Pinpoint the cell where the given text exists, returning its (X, Y) midpoint coordinate. 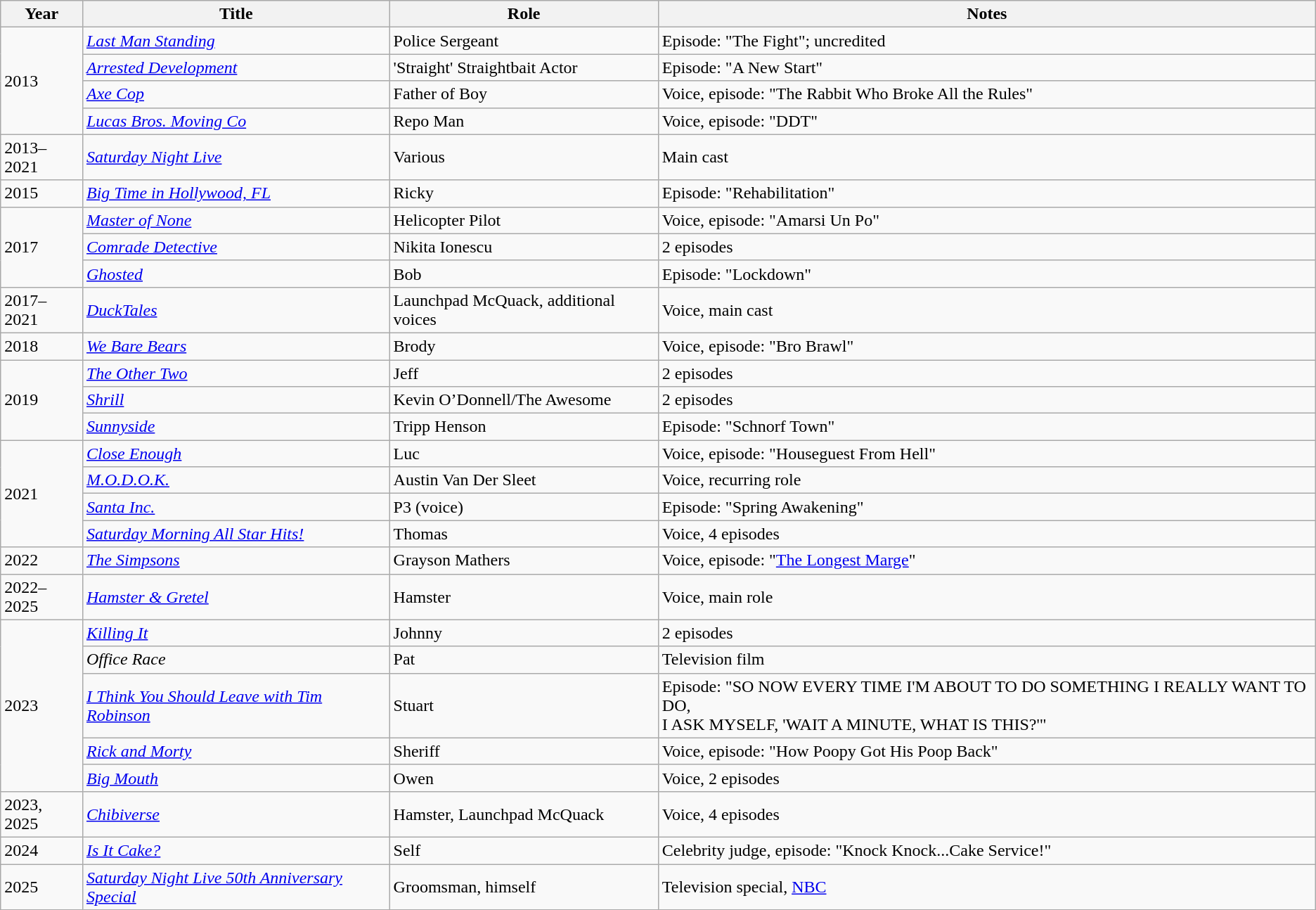
Saturday Night Live 50th Anniversary Special (236, 886)
Austin Van Der Sleet (524, 480)
Voice, episode: "The Rabbit Who Broke All the Rules" (987, 94)
Voice, episode: "DDT" (987, 121)
Arrested Development (236, 68)
The Other Two (236, 373)
P3 (voice) (524, 507)
Launchpad McQuack, additional voices (524, 309)
2019 (42, 400)
Father of Boy (524, 94)
Bob (524, 274)
2021 (42, 494)
Year (42, 14)
Episode: "Spring Awakening" (987, 507)
2024 (42, 850)
Hamster & Gretel (236, 596)
Episode: "SO NOW EVERY TIME I'M ABOUT TO DO SOMETHING I REALLY WANT TO DO,I ASK MYSELF, 'WAIT A MINUTE, WHAT IS THIS?'" (987, 705)
2018 (42, 346)
Voice, episode: "The Longest Marge" (987, 560)
2025 (42, 886)
Brody (524, 346)
2013–2021 (42, 158)
Johnny (524, 633)
Luc (524, 454)
Master of None (236, 220)
Voice, episode: "Amarsi Un Po" (987, 220)
Voice, episode: "Bro Brawl" (987, 346)
Ghosted (236, 274)
Pat (524, 660)
Tripp Henson (524, 427)
We Bare Bears (236, 346)
Jeff (524, 373)
Last Man Standing (236, 41)
Big Mouth (236, 778)
Hamster, Launchpad McQuack (524, 814)
Repo Man (524, 121)
Stuart (524, 705)
Hamster (524, 596)
Episode: "Lockdown" (987, 274)
DuckTales (236, 309)
The Simpsons (236, 560)
Kevin O’Donnell/The Awesome (524, 400)
Episode: "The Fight"; uncredited (987, 41)
2022 (42, 560)
Axe Cop (236, 94)
Voice, recurring role (987, 480)
Voice, main role (987, 596)
Close Enough (236, 454)
M.O.D.O.K. (236, 480)
Grayson Mathers (524, 560)
Killing It (236, 633)
Chibiverse (236, 814)
Big Time in Hollywood, FL (236, 193)
Self (524, 850)
2015 (42, 193)
Groomsman, himself (524, 886)
Lucas Bros. Moving Co (236, 121)
Santa Inc. (236, 507)
Comrade Detective (236, 247)
Nikita Ionescu (524, 247)
Various (524, 158)
Voice, main cast (987, 309)
Television film (987, 660)
2022–2025 (42, 596)
Is It Cake? (236, 850)
2017 (42, 247)
Television special, NBC (987, 886)
Voice, episode: "Houseguest From Hell" (987, 454)
Voice, episode: "How Poopy Got His Poop Back" (987, 751)
Notes (987, 14)
Episode: "Rehabilitation" (987, 193)
2023 (42, 705)
Office Race (236, 660)
Rick and Morty (236, 751)
I Think You Should Leave with Tim Robinson (236, 705)
Title (236, 14)
2017–2021 (42, 309)
Sunnyside (236, 427)
Saturday Night Live (236, 158)
Role (524, 14)
Episode: "Schnorf Town" (987, 427)
Sheriff (524, 751)
Helicopter Pilot (524, 220)
Saturday Morning All Star Hits! (236, 534)
Celebrity judge, episode: "Knock Knock...Cake Service!" (987, 850)
Thomas (524, 534)
2013 (42, 81)
Police Sergeant (524, 41)
Shrill (236, 400)
'Straight' Straightbait Actor (524, 68)
2023, 2025 (42, 814)
Episode: "A New Start" (987, 68)
Main cast (987, 158)
Voice, 2 episodes (987, 778)
Ricky (524, 193)
Owen (524, 778)
